Extract the (x, y) coordinate from the center of the cell holding the provided text.  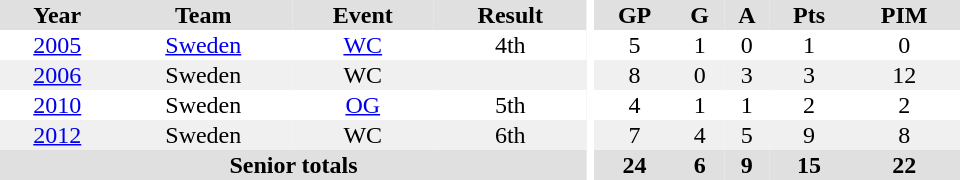
2006 (58, 75)
PIM (904, 15)
24 (635, 165)
2010 (58, 105)
Result (511, 15)
2012 (58, 135)
2005 (58, 45)
Pts (810, 15)
Event (363, 15)
Year (58, 15)
6th (511, 135)
22 (904, 165)
G (700, 15)
15 (810, 165)
6 (700, 165)
Team (204, 15)
4th (511, 45)
12 (904, 75)
GP (635, 15)
5th (511, 105)
OG (363, 105)
A (747, 15)
7 (635, 135)
Senior totals (294, 165)
